Output the [x, y] coordinate of the center of the cell containing the given text.  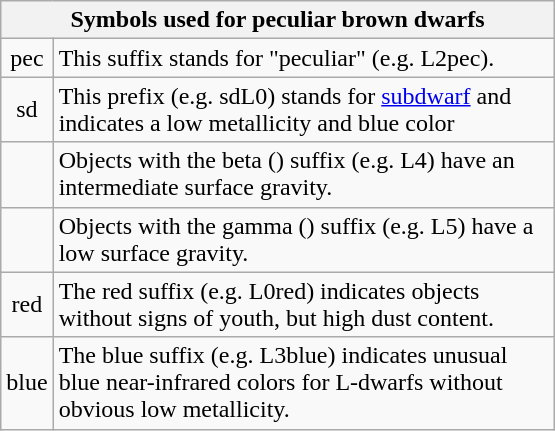
Objects with the beta () suffix (e.g. L4) have an intermediate surface gravity. [304, 174]
blue [27, 383]
Symbols used for peculiar brown dwarfs [278, 20]
This suffix stands for "peculiar" (e.g. L2pec). [304, 58]
This prefix (e.g. sdL0) stands for subdwarf and indicates a low metallicity and blue color [304, 110]
The blue suffix (e.g. L3blue) indicates unusual blue near-infrared colors for L-dwarfs without obvious low metallicity. [304, 383]
The red suffix (e.g. L0red) indicates objects without signs of youth, but high dust content. [304, 304]
Objects with the gamma () suffix (e.g. L5) have a low surface gravity. [304, 240]
pec [27, 58]
red [27, 304]
sd [27, 110]
